Capture the cell that displays the provided text and extract its [X, Y] central coordinate. 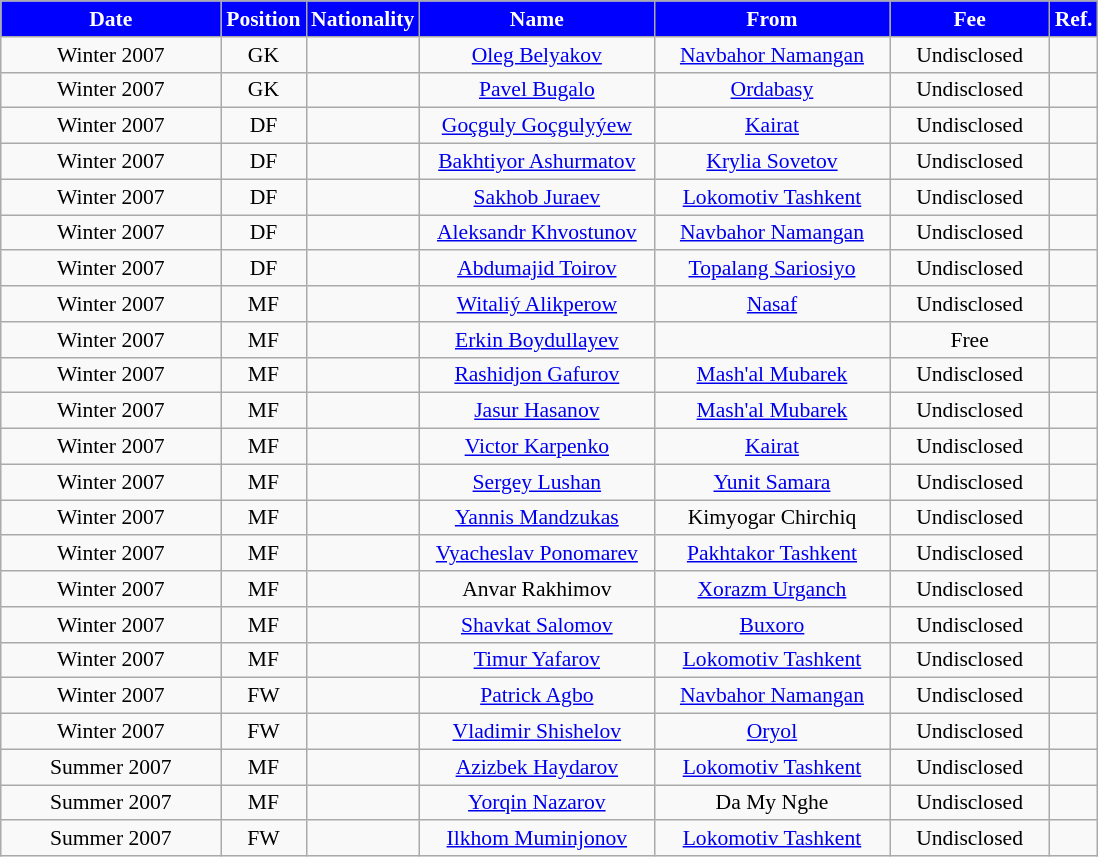
Aleksandr Khvostunov [536, 233]
From [772, 19]
Jasur Hasanov [536, 411]
Witaliý Alikperow [536, 304]
Ilkhom Muminjonov [536, 839]
Krylia Sovetov [772, 162]
Bakhtiyor Ashurmatov [536, 162]
Shavkat Salomov [536, 625]
Vladimir Shishelov [536, 732]
Patrick Agbo [536, 696]
Topalang Sariosiyo [772, 269]
Ref. [1074, 19]
Buxoro [772, 625]
Vyacheslav Ponomarev [536, 554]
Abdumajid Toirov [536, 269]
Yannis Mandzukas [536, 518]
Pakhtakor Tashkent [772, 554]
Date [111, 19]
Name [536, 19]
Yunit Samara [772, 482]
Goçguly Goçgulyýew [536, 126]
Fee [970, 19]
Xorazm Urganch [772, 589]
Kimyogar Chirchiq [772, 518]
Ordabasy [772, 90]
Nationality [362, 19]
Timur Yafarov [536, 660]
Rashidjon Gafurov [536, 375]
Position [264, 19]
Pavel Bugalo [536, 90]
Da My Nghe [772, 803]
Nasaf [772, 304]
Yorqin Nazarov [536, 803]
Victor Karpenko [536, 447]
Free [970, 340]
Oleg Belyakov [536, 55]
Sakhob Juraev [536, 197]
Azizbek Haydarov [536, 767]
Erkin Boydullayev [536, 340]
Sergey Lushan [536, 482]
Oryol [772, 732]
Anvar Rakhimov [536, 589]
